Identify which cell holds the provided text, then report its [x, y] central coordinate. 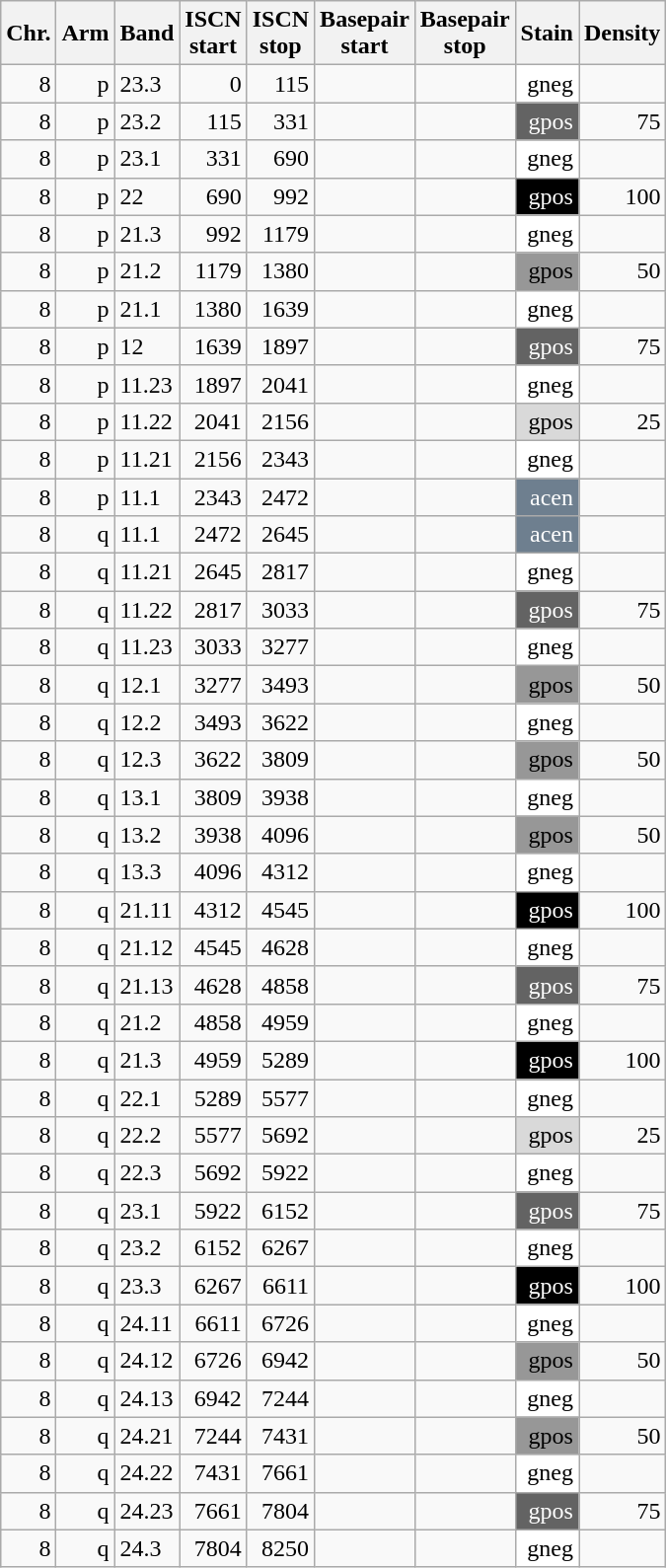
24.13 [147, 1398]
24.22 [147, 1473]
Stain [547, 34]
Density [622, 34]
22.2 [147, 1136]
12 [147, 346]
13.2 [147, 835]
24.3 [147, 1548]
24.11 [147, 1323]
21.11 [147, 910]
22 [147, 196]
22.1 [147, 1098]
22.3 [147, 1173]
Chr. [29, 34]
12.3 [147, 760]
24.21 [147, 1436]
13.1 [147, 797]
0 [213, 84]
Arm [85, 34]
Basepairstart [365, 34]
21.13 [147, 985]
21.1 [147, 309]
24.12 [147, 1361]
12.2 [147, 722]
13.3 [147, 872]
8250 [280, 1548]
12.1 [147, 685]
21.12 [147, 947]
Band [147, 34]
ISCNstart [213, 34]
Basepairstop [465, 34]
24.23 [147, 1511]
ISCNstop [280, 34]
